From the cell containing the given text, extract its center point as [x, y] coordinate. 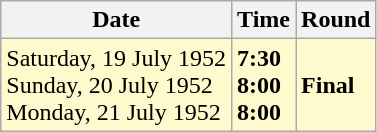
Time [264, 20]
Round [336, 20]
Saturday, 19 July 1952Sunday, 20 July 1952Monday, 21 July 1952 [116, 85]
7:308:008:00 [264, 85]
Date [116, 20]
Final [336, 85]
